Return the (x, y) coordinate for the center point of the cell that contains the specified text.  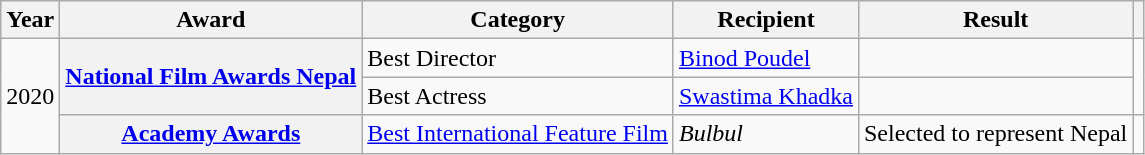
Year (30, 20)
Selected to represent Nepal (995, 134)
Bulbul (766, 134)
Binod Poudel (766, 58)
Best International Feature Film (518, 134)
Best Actress (518, 96)
Category (518, 20)
Result (995, 20)
Award (211, 20)
National Film Awards Nepal (211, 77)
Academy Awards (211, 134)
Best Director (518, 58)
2020 (30, 96)
Recipient (766, 20)
Swastima Khadka (766, 96)
